Capture the cell that displays the provided text and extract its (X, Y) central coordinate. 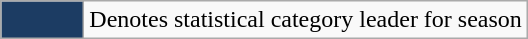
Denotes statistical category leader for season (306, 20)
